Capture the cell that displays the provided text and extract its [x, y] central coordinate. 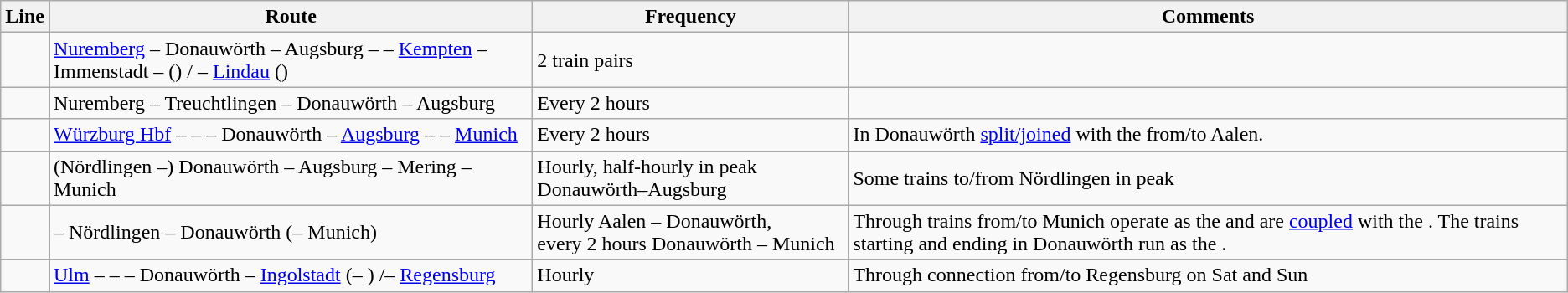
In Donauwörth split/joined with the from/to Aalen. [1208, 135]
Line [25, 17]
(Nördlingen –) Donauwörth – Augsburg – Mering – Munich [290, 177]
Nuremberg – Donauwörth – Augsburg – – Kempten – Immenstadt – () / – Lindau () [290, 60]
2 train pairs [690, 60]
Through connection from/to Regensburg on Sat and Sun [1208, 275]
Some trains to/from Nördlingen in peak [1208, 177]
Frequency [690, 17]
Würzburg Hbf – – – Donauwörth – Augsburg – – Munich [290, 135]
Comments [1208, 17]
Route [290, 17]
– Nördlingen – Donauwörth (– Munich) [290, 233]
Hourly Aalen – Donauwörth,every 2 hours Donauwörth – Munich [690, 233]
Hourly, half-hourly in peak Donauwörth–Augsburg [690, 177]
Hourly [690, 275]
Ulm – – – Donauwörth – Ingolstadt (– ) /– Regensburg [290, 275]
Nuremberg – Treuchtlingen – Donauwörth – Augsburg [290, 103]
Through trains from/to Munich operate as the and are coupled with the . The trains starting and ending in Donauwörth run as the . [1208, 233]
